Identify which cell holds the provided text, then report its (X, Y) central coordinate. 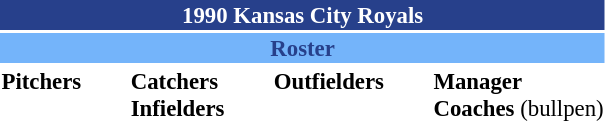
Roster (302, 48)
1990 Kansas City Royals (302, 15)
